Return [x, y] of the center of cell containing provided text 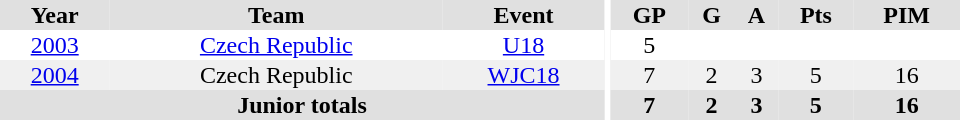
WJC18 [524, 75]
Team [276, 15]
2004 [54, 75]
A [757, 15]
PIM [906, 15]
2003 [54, 45]
Pts [816, 15]
Event [524, 15]
U18 [524, 45]
Year [54, 15]
G [711, 15]
GP [649, 15]
Junior totals [302, 105]
